Detect which cell encompasses the target text, then output its [x, y] center coordinate. 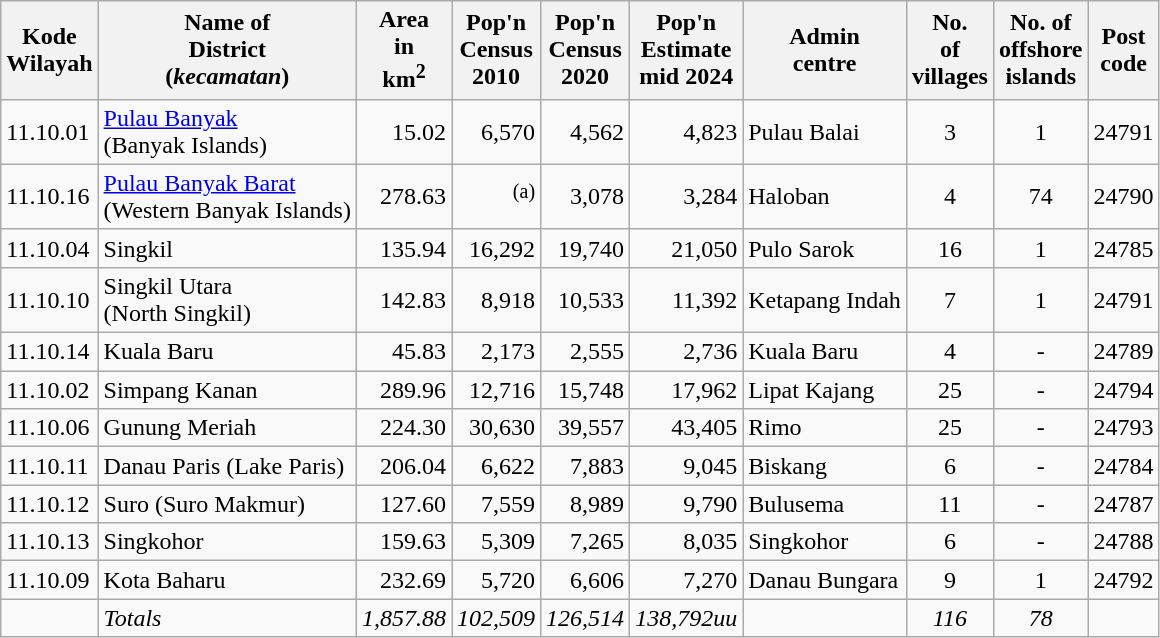
4,562 [586, 132]
78 [1040, 618]
7,883 [586, 466]
6,622 [496, 466]
Pulau Banyak Barat (Western Banyak Islands) [227, 196]
5,720 [496, 580]
17,962 [686, 390]
74 [1040, 196]
24792 [1124, 580]
15,748 [586, 390]
11.10.10 [50, 300]
159.63 [404, 542]
45.83 [404, 352]
1,857.88 [404, 618]
(a) [496, 196]
Area in km2 [404, 50]
102,509 [496, 618]
135.94 [404, 248]
16 [950, 248]
Singkil Utara (North Singkil) [227, 300]
24790 [1124, 196]
39,557 [586, 428]
16,292 [496, 248]
Ketapang Indah [825, 300]
Gunung Meriah [227, 428]
9,790 [686, 504]
10,533 [586, 300]
Kota Baharu [227, 580]
206.04 [404, 466]
11.10.09 [50, 580]
Rimo [825, 428]
KodeWilayah [50, 50]
Admin centre [825, 50]
8,035 [686, 542]
142.83 [404, 300]
24794 [1124, 390]
24789 [1124, 352]
Pulau Balai [825, 132]
11.10.14 [50, 352]
7,270 [686, 580]
Totals [227, 618]
No. ofoffshoreislands [1040, 50]
11.10.13 [50, 542]
7,559 [496, 504]
Pop'nCensus2010 [496, 50]
116 [950, 618]
24788 [1124, 542]
11.10.02 [50, 390]
43,405 [686, 428]
Pulo Sarok [825, 248]
7 [950, 300]
224.30 [404, 428]
8,989 [586, 504]
127.60 [404, 504]
138,792uu [686, 618]
9,045 [686, 466]
278.63 [404, 196]
2,173 [496, 352]
24787 [1124, 504]
Pop'nCensus2020 [586, 50]
126,514 [586, 618]
Pulau Banyak (Banyak Islands) [227, 132]
232.69 [404, 580]
11,392 [686, 300]
24785 [1124, 248]
Danau Paris (Lake Paris) [227, 466]
3,078 [586, 196]
11.10.01 [50, 132]
24793 [1124, 428]
Name ofDistrict(kecamatan) [227, 50]
30,630 [496, 428]
2,736 [686, 352]
11 [950, 504]
15.02 [404, 132]
11.10.12 [50, 504]
289.96 [404, 390]
Haloban [825, 196]
24784 [1124, 466]
Lipat Kajang [825, 390]
12,716 [496, 390]
19,740 [586, 248]
8,918 [496, 300]
11.10.11 [50, 466]
Biskang [825, 466]
Simpang Kanan [227, 390]
6,606 [586, 580]
3,284 [686, 196]
6,570 [496, 132]
Danau Bungara [825, 580]
3 [950, 132]
11.10.16 [50, 196]
11.10.06 [50, 428]
4,823 [686, 132]
2,555 [586, 352]
Postcode [1124, 50]
Bulusema [825, 504]
21,050 [686, 248]
Suro (Suro Makmur) [227, 504]
7,265 [586, 542]
Pop'nEstimatemid 2024 [686, 50]
9 [950, 580]
Singkil [227, 248]
5,309 [496, 542]
11.10.04 [50, 248]
No.ofvillages [950, 50]
